Locate the cell with the specified text and output its (X, Y) center coordinate. 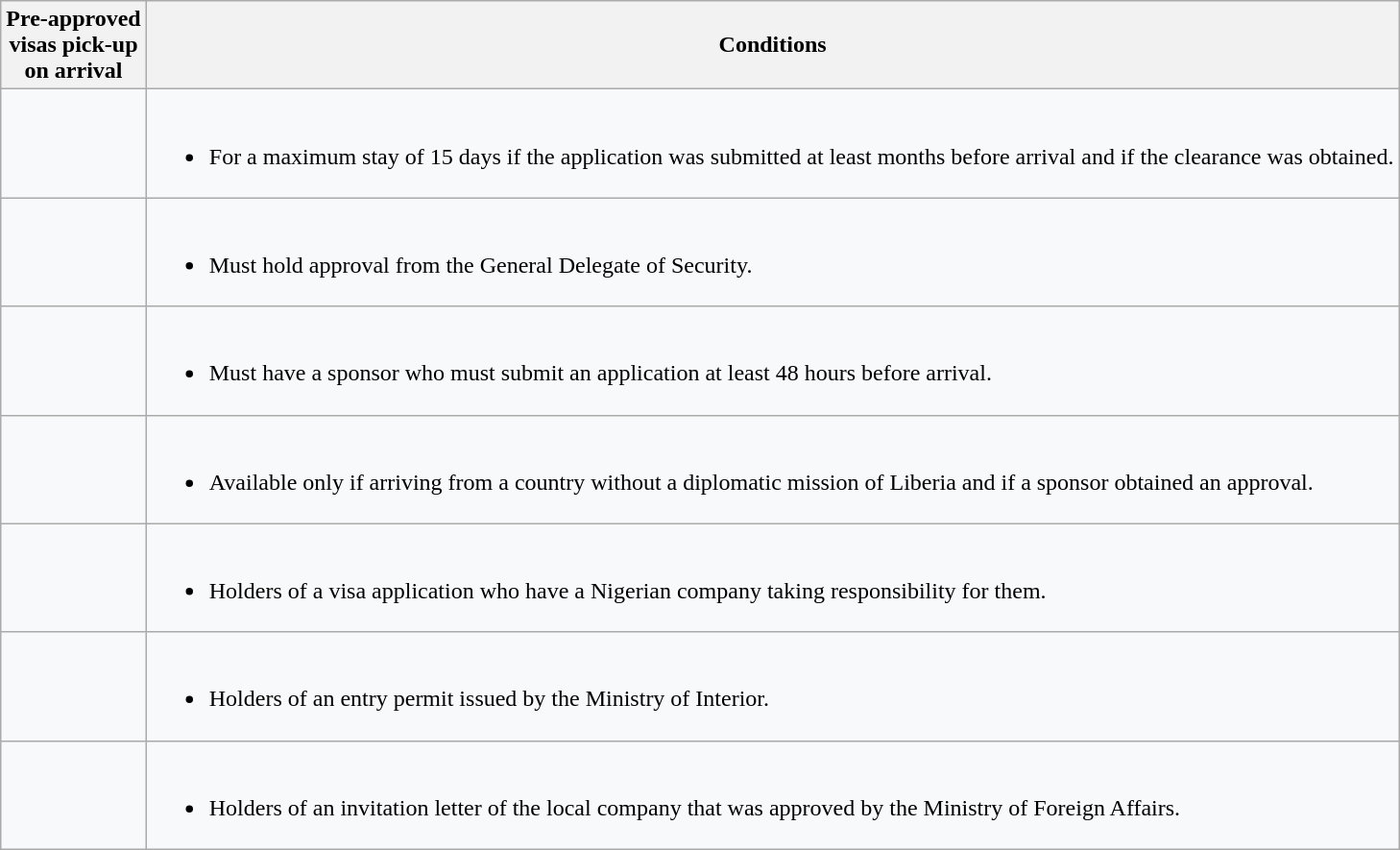
Must have a sponsor who must submit an application at least 48 hours before arrival. (772, 361)
Pre-approvedvisas pick-upon arrival (74, 45)
Holders of an entry permit issued by the Ministry of Interior. (772, 686)
Conditions (772, 45)
Must hold approval from the General Delegate of Security. (772, 252)
Available only if arriving from a country without a diplomatic mission of Liberia and if a sponsor obtained an approval. (772, 469)
For a maximum stay of 15 days if the application was submitted at least months before arrival and if the clearance was obtained. (772, 144)
Holders of a visa application who have a Nigerian company taking responsibility for them. (772, 578)
Holders of an invitation letter of the local company that was approved by the Ministry of Foreign Affairs. (772, 795)
